For the text-containing cell, return its midpoint in [x, y] coordinate format. 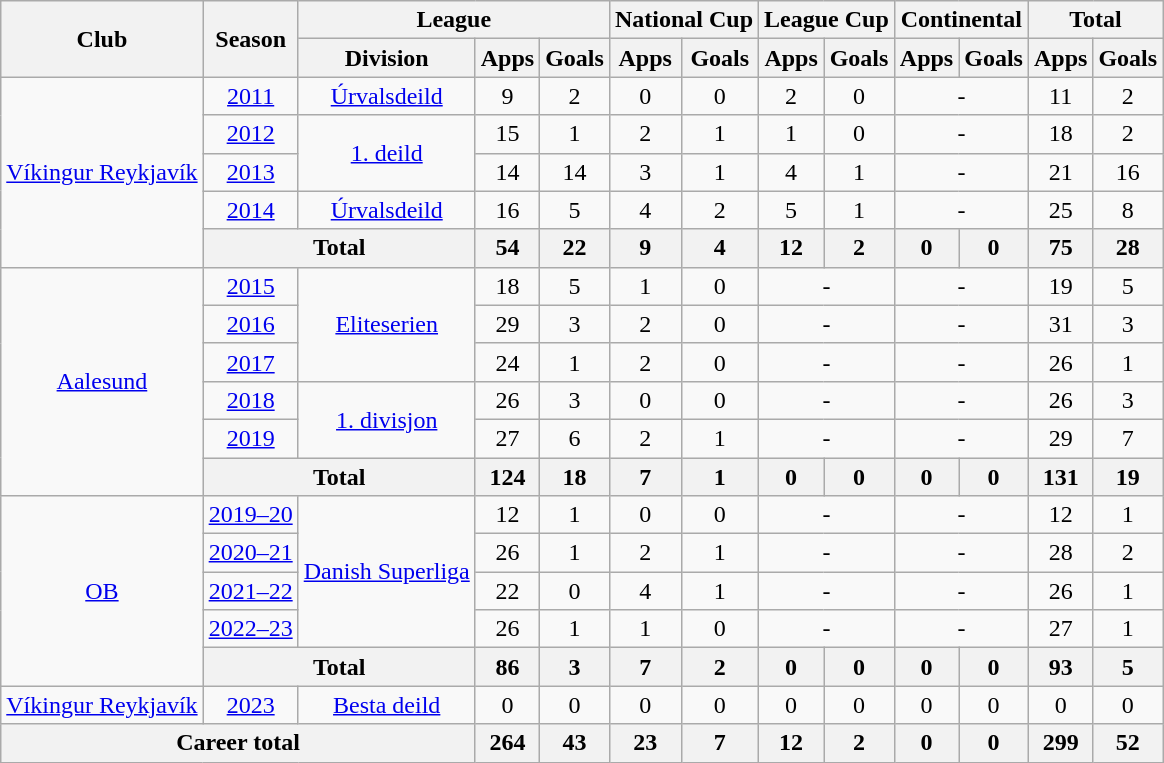
2014 [250, 210]
2019–20 [250, 515]
21 [1060, 172]
124 [507, 477]
86 [507, 667]
Season [250, 39]
2023 [250, 705]
National Cup [684, 20]
Besta deild [386, 705]
2015 [250, 286]
2018 [250, 400]
23 [645, 743]
24 [507, 362]
Division [386, 58]
2022–23 [250, 629]
2020–21 [250, 553]
1. divisjon [386, 419]
11 [1060, 96]
93 [1060, 667]
75 [1060, 248]
Danish Superliga [386, 572]
2019 [250, 438]
131 [1060, 477]
2017 [250, 362]
6 [575, 438]
25 [1060, 210]
2021–22 [250, 591]
31 [1060, 324]
2012 [250, 134]
League [454, 20]
Club [102, 39]
League Cup [827, 20]
299 [1060, 743]
Aalesund [102, 381]
52 [1128, 743]
43 [575, 743]
264 [507, 743]
15 [507, 134]
2013 [250, 172]
54 [507, 248]
2011 [250, 96]
8 [1128, 210]
Career total [238, 743]
2016 [250, 324]
OB [102, 591]
Eliteserien [386, 324]
1. deild [386, 153]
Continental [961, 20]
